Scan for the cell matching the given text and deliver its (X, Y) coordinate at center. 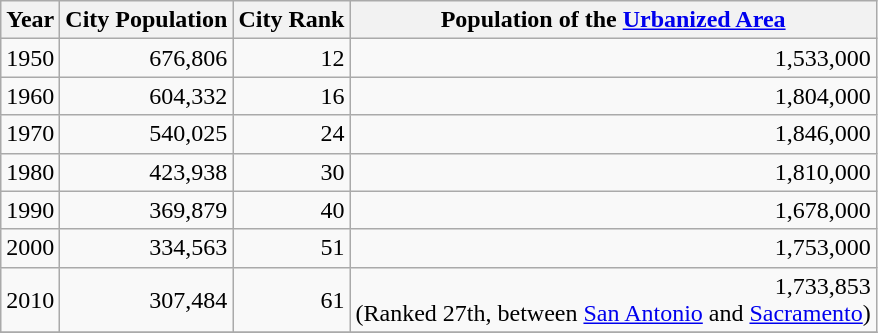
40 (292, 210)
1,804,000 (613, 96)
1,733,853 (Ranked 27th, between San Antonio and Sacramento) (613, 300)
334,563 (146, 248)
1960 (30, 96)
30 (292, 172)
307,484 (146, 300)
540,025 (146, 134)
676,806 (146, 58)
24 (292, 134)
2000 (30, 248)
City Population (146, 20)
1980 (30, 172)
1,533,000 (613, 58)
12 (292, 58)
1990 (30, 210)
604,332 (146, 96)
16 (292, 96)
1,678,000 (613, 210)
1,753,000 (613, 248)
1950 (30, 58)
1,846,000 (613, 134)
61 (292, 300)
1,810,000 (613, 172)
423,938 (146, 172)
2010 (30, 300)
City Rank (292, 20)
51 (292, 248)
1970 (30, 134)
Population of the Urbanized Area (613, 20)
369,879 (146, 210)
Year (30, 20)
